Search for the cell housing the specified text and yield its (x, y) center coordinate. 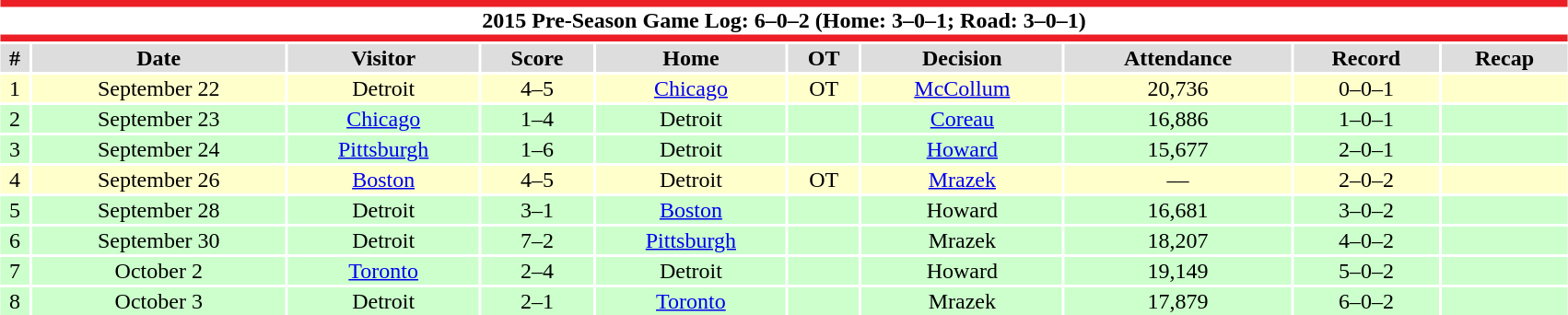
September 23 (158, 119)
4 (15, 180)
19,149 (1177, 271)
2–4 (537, 271)
September 22 (158, 88)
September 24 (158, 149)
October 2 (158, 271)
3 (15, 149)
Score (537, 58)
September 30 (158, 240)
5–0–2 (1366, 271)
8 (15, 301)
1–0–1 (1366, 119)
2 (15, 119)
September 26 (158, 180)
1–4 (537, 119)
2–1 (537, 301)
16,681 (1177, 210)
Decision (963, 58)
2–0–1 (1366, 149)
Home (691, 58)
Attendance (1177, 58)
16,886 (1177, 119)
September 28 (158, 210)
7–2 (537, 240)
3–1 (537, 210)
Date (158, 58)
# (15, 58)
15,677 (1177, 149)
6 (15, 240)
1–6 (537, 149)
–– (1177, 180)
October 3 (158, 301)
3–0–2 (1366, 210)
7 (15, 271)
McCollum (963, 88)
Visitor (383, 58)
20,736 (1177, 88)
5 (15, 210)
17,879 (1177, 301)
0–0–1 (1366, 88)
4–0–2 (1366, 240)
Coreau (963, 119)
1 (15, 88)
18,207 (1177, 240)
Recap (1504, 58)
6–0–2 (1366, 301)
Record (1366, 58)
2015 Pre-Season Game Log: 6–0–2 (Home: 3–0–1; Road: 3–0–1) (784, 20)
2–0–2 (1366, 180)
